Locate the cell with the specified text and output its (x, y) center coordinate. 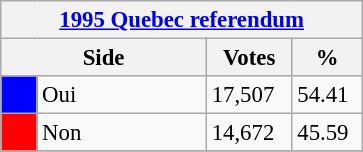
Votes (249, 58)
45.59 (328, 133)
14,672 (249, 133)
Oui (122, 95)
17,507 (249, 95)
Non (122, 133)
Side (104, 58)
% (328, 58)
54.41 (328, 95)
1995 Quebec referendum (182, 20)
